Pinpoint the cell where the given text exists, returning its [X, Y] midpoint coordinate. 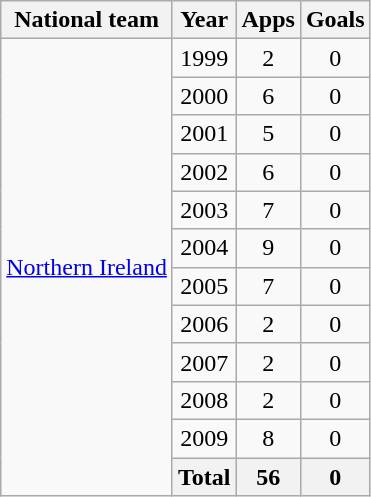
National team [87, 20]
Apps [268, 20]
2004 [204, 248]
Year [204, 20]
2005 [204, 286]
Goals [335, 20]
Northern Ireland [87, 268]
8 [268, 438]
2007 [204, 362]
1999 [204, 58]
2008 [204, 400]
2006 [204, 324]
5 [268, 134]
2009 [204, 438]
2001 [204, 134]
Total [204, 477]
56 [268, 477]
2003 [204, 210]
9 [268, 248]
2002 [204, 172]
2000 [204, 96]
